Find where the given text appears and provide that cell's center as (x, y) coordinate. 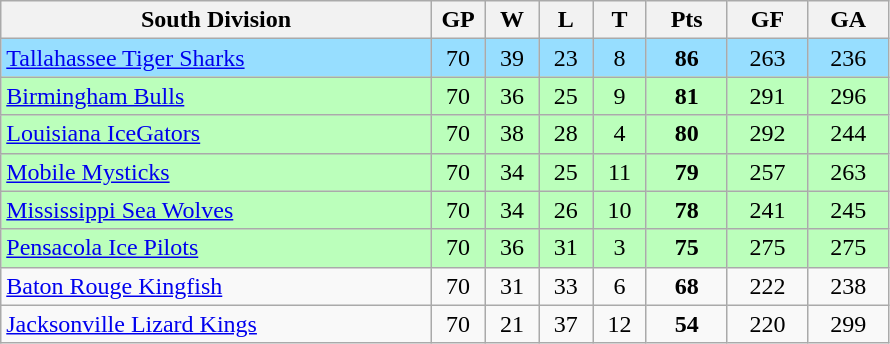
244 (848, 134)
79 (686, 172)
78 (686, 210)
Louisiana IceGators (216, 134)
Mississippi Sea Wolves (216, 210)
21 (512, 324)
Baton Rouge Kingfish (216, 286)
6 (620, 286)
296 (848, 96)
3 (620, 248)
11 (620, 172)
241 (768, 210)
W (512, 20)
Jacksonville Lizard Kings (216, 324)
220 (768, 324)
292 (768, 134)
245 (848, 210)
54 (686, 324)
10 (620, 210)
81 (686, 96)
39 (512, 58)
37 (566, 324)
GP (458, 20)
80 (686, 134)
28 (566, 134)
8 (620, 58)
68 (686, 286)
South Division (216, 20)
Mobile Mysticks (216, 172)
T (620, 20)
Pensacola Ice Pilots (216, 248)
38 (512, 134)
238 (848, 286)
Tallahassee Tiger Sharks (216, 58)
L (566, 20)
12 (620, 324)
23 (566, 58)
75 (686, 248)
299 (848, 324)
26 (566, 210)
Birmingham Bulls (216, 96)
222 (768, 286)
291 (768, 96)
GA (848, 20)
257 (768, 172)
33 (566, 286)
9 (620, 96)
236 (848, 58)
4 (620, 134)
Pts (686, 20)
GF (768, 20)
86 (686, 58)
